Provide the [x, y] coordinate of the cell's center where the given text is located.  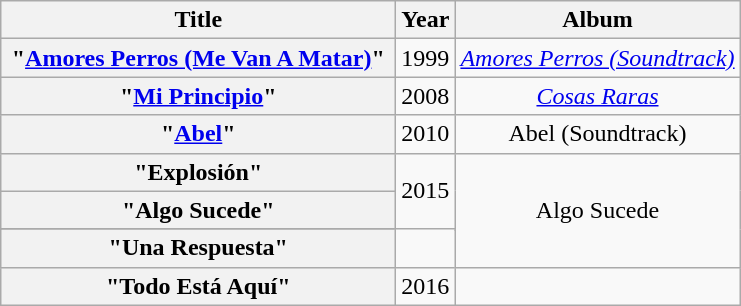
Year [426, 20]
"Una Respuesta" [198, 248]
1999 [426, 58]
"Explosión" [198, 172]
"Abel" [198, 134]
Abel (Soundtrack) [598, 134]
"Todo Está Aquí" [198, 286]
2016 [426, 286]
"Amores Perros (Me Van A Matar)" [198, 58]
"Algo Sucede" [198, 210]
2008 [426, 96]
2015 [426, 191]
Cosas Raras [598, 96]
2010 [426, 134]
Album [598, 20]
Title [198, 20]
Algo Sucede [598, 210]
"Mi Principio" [198, 96]
Amores Perros (Soundtrack) [598, 58]
